Pinpoint the cell where the given text exists, returning its (x, y) midpoint coordinate. 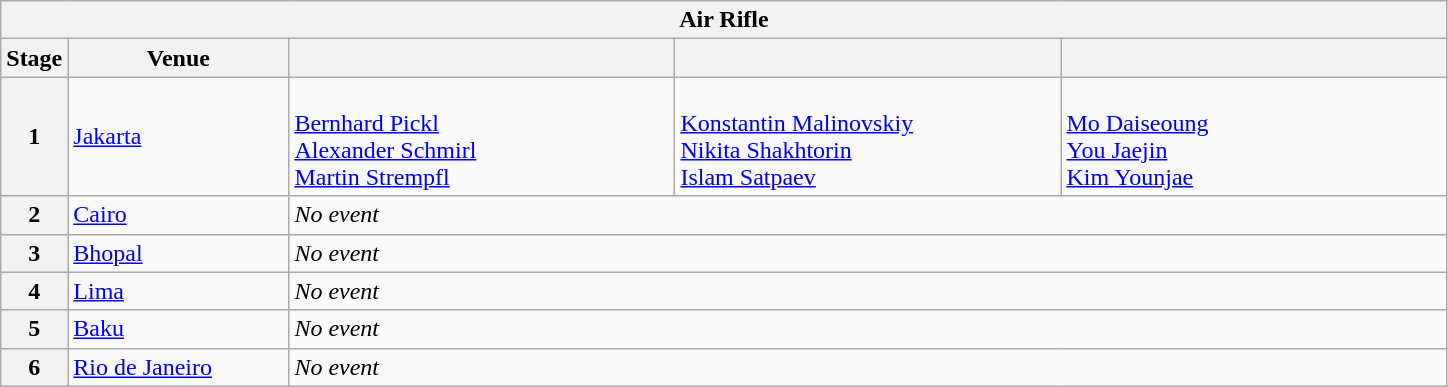
Air Rifle (724, 20)
Bhopal (178, 253)
5 (34, 329)
Mo Daiseoung You Jaejin Kim Younjae (1254, 136)
1 (34, 136)
Konstantin Malinovskiy Nikita Shakhtorin Islam Satpaev (868, 136)
Baku (178, 329)
Venue (178, 58)
4 (34, 291)
Stage (34, 58)
6 (34, 367)
Lima (178, 291)
Bernhard Pickl Alexander Schmirl Martin Strempfl (482, 136)
Jakarta (178, 136)
3 (34, 253)
2 (34, 215)
Cairo (178, 215)
Rio de Janeiro (178, 367)
